Locate the cell with the specified text and output its (x, y) center coordinate. 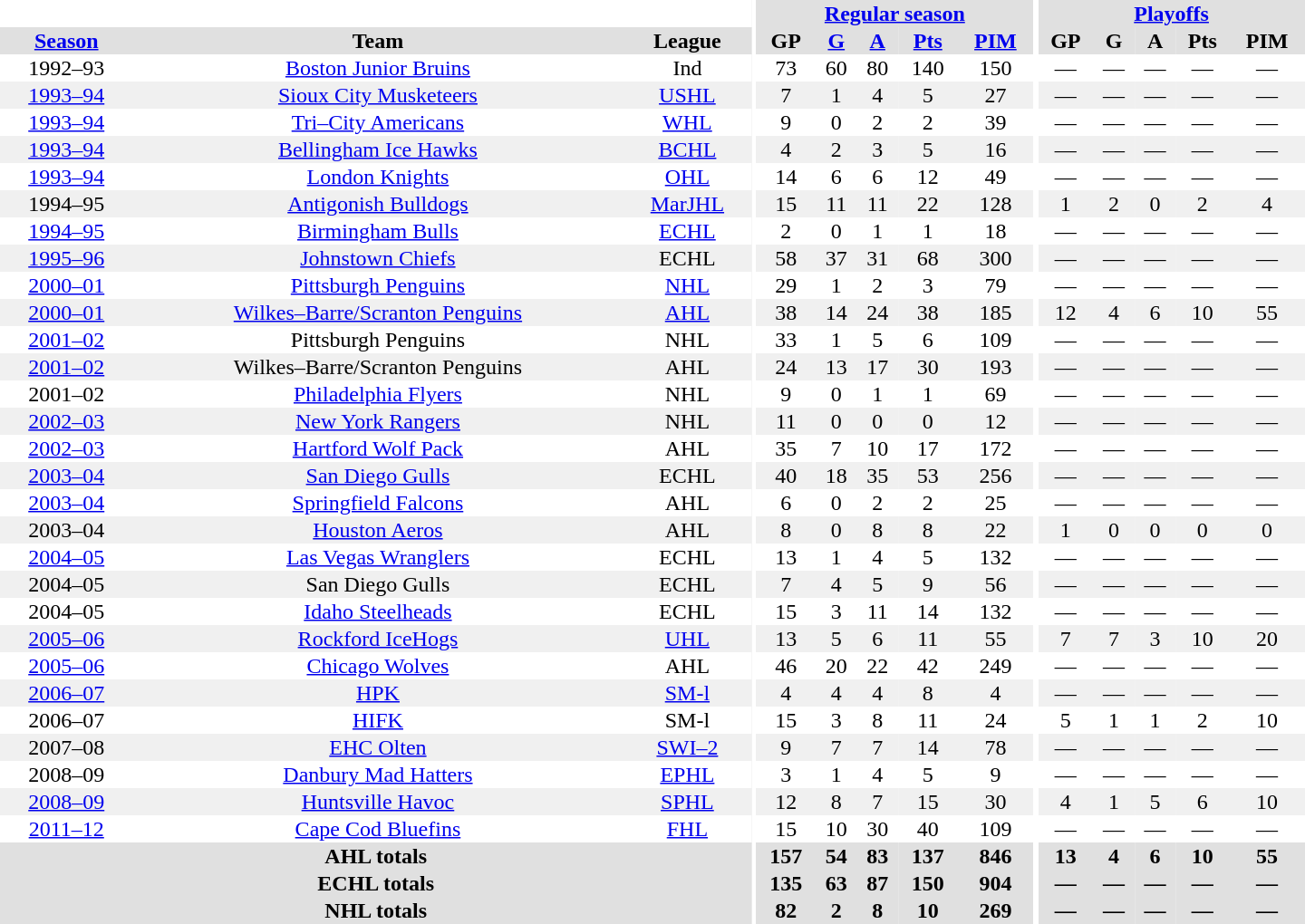
56 (996, 584)
79 (996, 285)
31 (877, 258)
WHL (687, 122)
Season (66, 41)
Sioux City Musketeers (377, 95)
135 (786, 883)
58 (786, 258)
SWI–2 (687, 747)
1992–93 (66, 68)
157 (786, 856)
42 (928, 666)
68 (928, 258)
27 (996, 95)
NHL totals (375, 910)
Huntsville Havoc (377, 802)
Regular season (894, 14)
Danbury Mad Hatters (377, 775)
AHL totals (375, 856)
HIFK (377, 720)
Bellingham Ice Hawks (377, 149)
Johnstown Chiefs (377, 258)
EPHL (687, 775)
Springfield Falcons (377, 503)
69 (996, 394)
Philadelphia Flyers (377, 394)
Idaho Steelheads (377, 611)
54 (836, 856)
269 (996, 910)
MarJHL (687, 204)
Chicago Wolves (377, 666)
846 (996, 856)
1995–96 (66, 258)
London Knights (377, 177)
140 (928, 68)
2007–08 (66, 747)
53 (928, 476)
80 (877, 68)
39 (996, 122)
83 (877, 856)
128 (996, 204)
UHL (687, 639)
185 (996, 313)
New York Rangers (377, 421)
172 (996, 448)
249 (996, 666)
Boston Junior Bruins (377, 68)
League (687, 41)
Rockford IceHogs (377, 639)
78 (996, 747)
Team (377, 41)
37 (836, 258)
25 (996, 503)
BCHL (687, 149)
193 (996, 367)
256 (996, 476)
ECHL totals (375, 883)
Houston Aeros (377, 530)
Birmingham Bulls (377, 231)
46 (786, 666)
904 (996, 883)
Ind (687, 68)
29 (786, 285)
300 (996, 258)
SPHL (687, 802)
EHC Olten (377, 747)
Playoffs (1171, 14)
63 (836, 883)
HPK (377, 693)
60 (836, 68)
87 (877, 883)
Hartford Wolf Pack (377, 448)
Las Vegas Wranglers (377, 557)
Cape Cod Bluefins (377, 829)
49 (996, 177)
82 (786, 910)
137 (928, 856)
USHL (687, 95)
OHL (687, 177)
Tri–City Americans (377, 122)
2011–12 (66, 829)
33 (786, 340)
16 (996, 149)
73 (786, 68)
Antigonish Bulldogs (377, 204)
FHL (687, 829)
